Locate the cell with the specified text and output its [x, y] center coordinate. 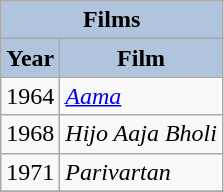
Films [112, 20]
Year [30, 58]
Hijo Aaja Bholi [142, 134]
Film [142, 58]
1968 [30, 134]
Aama [142, 96]
1964 [30, 96]
Parivartan [142, 172]
1971 [30, 172]
